Scan for the cell matching the given text and deliver its (X, Y) coordinate at center. 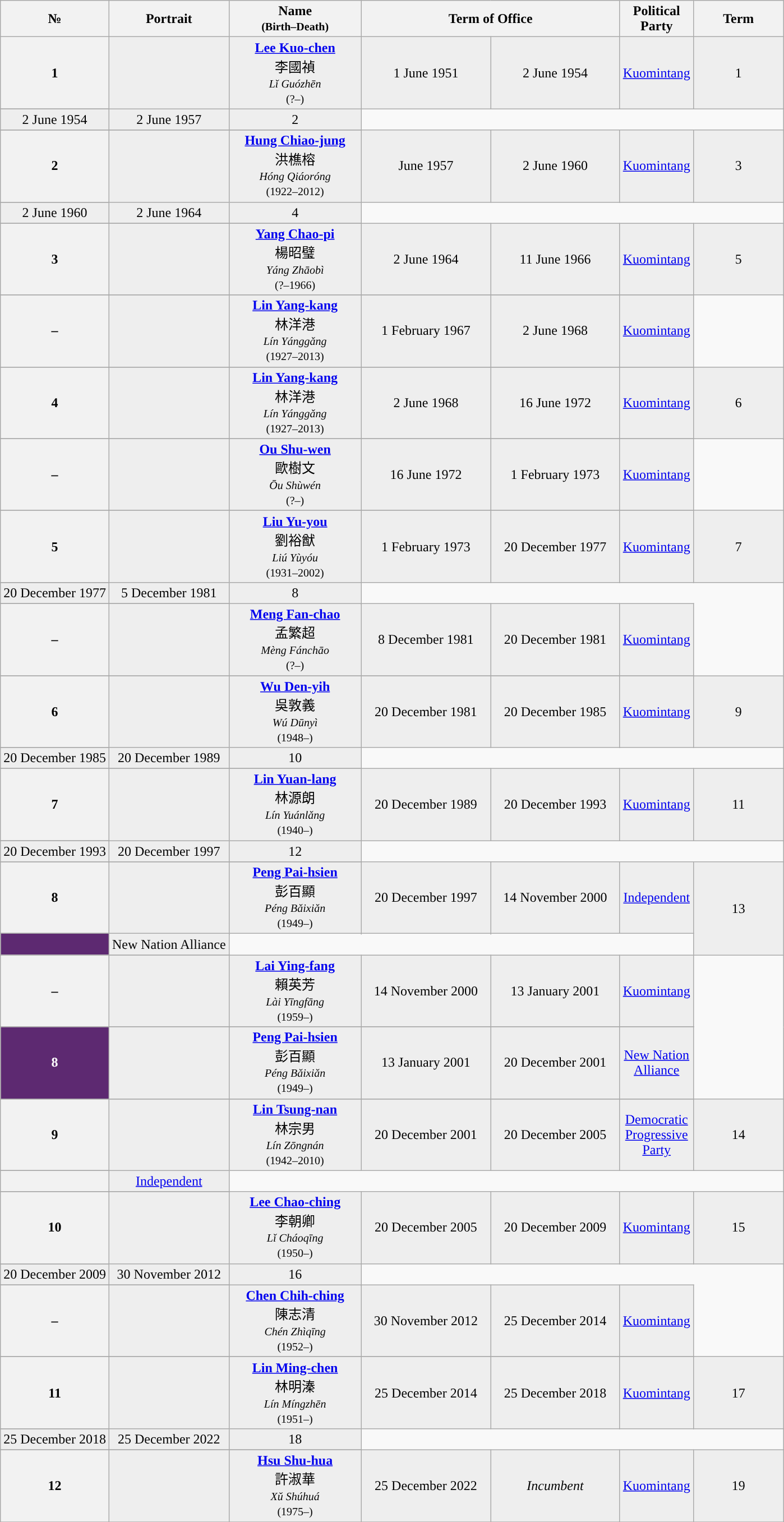
Name(Birth–Death) (295, 19)
16 (295, 1274)
Lin Tsung-nan林宗男 Lín Zōngnán(1942–2010) (295, 1134)
Wu Den-yih吳敦義 Wú Dūnyì(1948–) (295, 711)
1 February 1967 (426, 331)
Incumbent (555, 1486)
15 (738, 1228)
Hsu Shu-hua許淑華 Xǔ Shúhuá(1975–) (295, 1486)
Term (738, 19)
Hung Chiao-jung洪樵榕 Hóng Qiáoróng(1922–2012) (295, 166)
Ou Shu-wen歐樹文 Ōu Shùwén(?–) (295, 474)
Yang Chao-pi楊昭璧 Yáng Zhāobì(?–1966) (295, 259)
Chen Chih-ching陳志清 Chén Zhìqīng(1952–) (295, 1321)
Lin Ming-chen 林明溱 Lín Míngzhēn(1951–) (295, 1392)
Lee Chao-ching 李朝卿Lǐ Cháoqīng(1950–) (295, 1228)
June 1957 (426, 166)
Liu Yu-you劉裕猷 Liú Yùyóu(1931–2002) (295, 546)
Lai Ying-fang賴英芳 Lài Yīngfāng(1959–) (295, 991)
2 June 1957 (169, 119)
Portrait (169, 19)
Democratic Progressive Party (656, 1134)
Term of Office (490, 19)
Lee Kuo-chen李國禎 Lǐ Guózhēn(?–) (295, 73)
5 December 1981 (169, 593)
13 (738, 908)
14 (738, 1134)
1 June 1951 (426, 73)
11 June 1966 (555, 259)
№ (55, 19)
Lin Yuan-lang林源朗 Lín Yuánlǎng(1940–) (295, 805)
Political Party (656, 19)
18 (295, 1439)
8 December 1981 (426, 639)
Meng Fan-chao孟繁超 Mèng Fánchāo(?–) (295, 639)
19 (738, 1486)
17 (738, 1392)
